Detect which cell encompasses the target text, then output its (x, y) center coordinate. 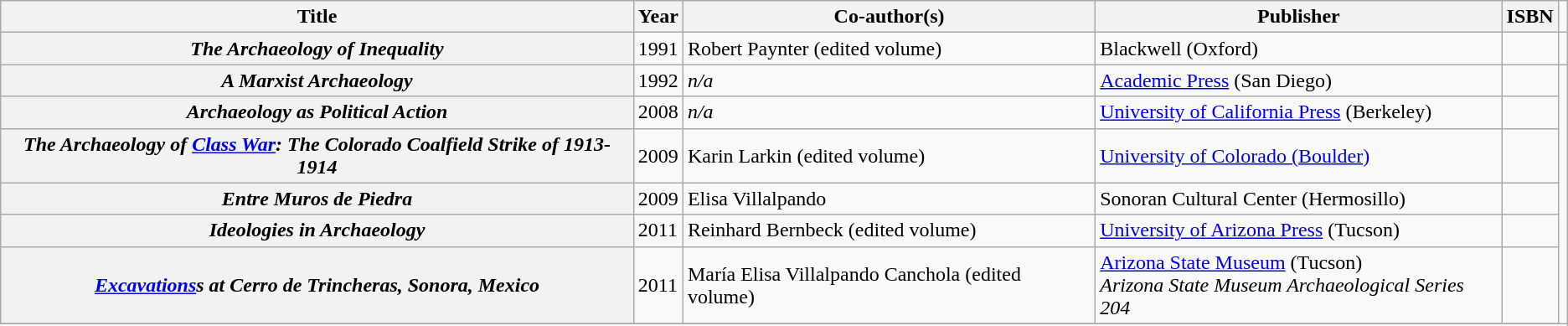
Academic Press (San Diego) (1298, 80)
Co-author(s) (889, 17)
Excavationss at Cerro de Trincheras, Sonora, Mexico (317, 285)
Arizona State Museum (Tucson)Arizona State Museum Archaeological Series 204 (1298, 285)
Robert Paynter (edited volume) (889, 49)
The Archaeology of Class War: The Colorado Coalfield Strike of 1913-1914 (317, 156)
Blackwell (Oxford) (1298, 49)
Year (658, 17)
Archaeology as Political Action (317, 112)
1991 (658, 49)
Title (317, 17)
Ideologies in Archaeology (317, 230)
Sonoran Cultural Center (Hermosillo) (1298, 199)
María Elisa Villalpando Canchola (edited volume) (889, 285)
Karin Larkin (edited volume) (889, 156)
Publisher (1298, 17)
A Marxist Archaeology (317, 80)
Elisa Villalpando (889, 199)
University of Arizona Press (Tucson) (1298, 230)
1992 (658, 80)
Entre Muros de Piedra (317, 199)
The Archaeology of Inequality (317, 49)
2008 (658, 112)
Reinhard Bernbeck (edited volume) (889, 230)
ISBN (1529, 17)
University of California Press (Berkeley) (1298, 112)
University of Colorado (Boulder) (1298, 156)
